Capture the cell that displays the provided text and extract its (x, y) central coordinate. 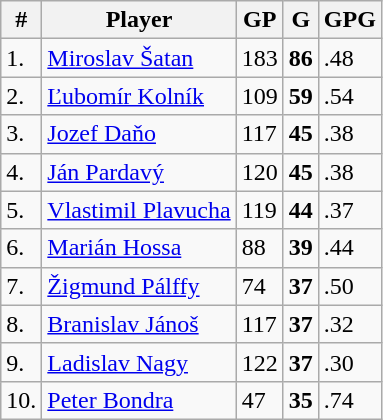
8. (22, 324)
GPG (350, 20)
Miroslav Šatan (139, 58)
Žigmund Pálffy (139, 286)
# (22, 20)
Ľubomír Kolník (139, 96)
86 (300, 58)
.30 (350, 362)
.54 (350, 96)
.50 (350, 286)
4. (22, 172)
10. (22, 400)
Vlastimil Plavucha (139, 210)
35 (300, 400)
.32 (350, 324)
3. (22, 134)
Jozef Daňo (139, 134)
39 (300, 248)
1. (22, 58)
Player (139, 20)
6. (22, 248)
88 (260, 248)
.37 (350, 210)
9. (22, 362)
122 (260, 362)
7. (22, 286)
Peter Bondra (139, 400)
2. (22, 96)
GP (260, 20)
Ladislav Nagy (139, 362)
109 (260, 96)
47 (260, 400)
.44 (350, 248)
44 (300, 210)
Marián Hossa (139, 248)
Branislav Jánoš (139, 324)
74 (260, 286)
119 (260, 210)
Ján Pardavý (139, 172)
59 (300, 96)
120 (260, 172)
5. (22, 210)
.74 (350, 400)
.48 (350, 58)
G (300, 20)
183 (260, 58)
